Output the [X, Y] coordinate of the center of the cell containing the given text.  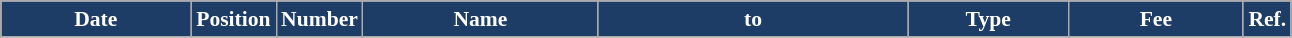
Ref. [1267, 19]
Fee [1156, 19]
Number [320, 19]
Date [96, 19]
Position [234, 19]
to [753, 19]
Type [988, 19]
Name [480, 19]
